Detect which cell encompasses the target text, then output its [x, y] center coordinate. 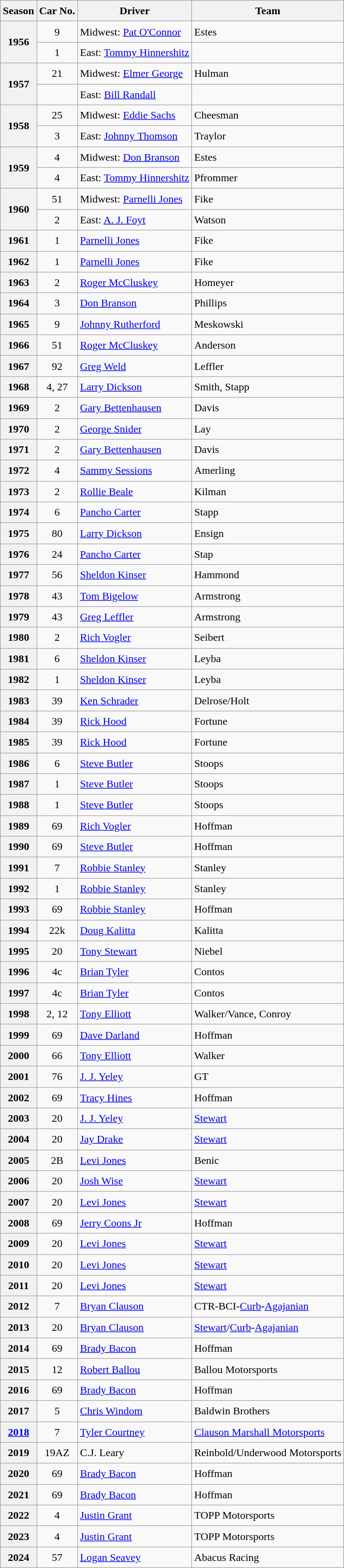
2008 [19, 1223]
1983 [19, 701]
2014 [19, 1348]
2B [57, 1160]
Clauson Marshall Motorsports [268, 1432]
Rollie Beale [134, 491]
1986 [19, 763]
Midwest: Elmer George [134, 74]
57 [57, 1557]
Benic [268, 1160]
Midwest: Parnelli Jones [134, 199]
Baldwin Brothers [268, 1411]
2, 12 [57, 1014]
24 [57, 554]
1975 [19, 533]
2007 [19, 1202]
2018 [19, 1432]
2000 [19, 1056]
Car No. [57, 11]
Jay Drake [134, 1139]
1984 [19, 721]
1979 [19, 617]
Homeyer [268, 282]
Jerry Coons Jr [134, 1223]
Midwest: Don Branson [134, 157]
Greg Weld [134, 366]
1963 [19, 282]
Walker [268, 1056]
Robert Ballou [134, 1370]
Chris Windom [134, 1411]
Smith, Stapp [268, 387]
56 [57, 575]
Ken Schrader [134, 701]
22k [57, 931]
1974 [19, 512]
1997 [19, 993]
Tyler Courtney [134, 1432]
2013 [19, 1328]
Josh Wise [134, 1181]
Abacus Racing [268, 1557]
2020 [19, 1473]
2010 [19, 1265]
Midwest: Pat O'Connor [134, 32]
East: Bill Randall [134, 94]
Anderson [268, 345]
2009 [19, 1243]
Johnny Rutherford [134, 324]
Walker/Vance, Conroy [268, 1014]
19AZ [57, 1453]
1995 [19, 951]
Cheesman [268, 115]
East: A. J. Foyt [134, 219]
2005 [19, 1160]
1992 [19, 888]
2011 [19, 1286]
2012 [19, 1306]
1970 [19, 429]
Dave Darland [134, 1035]
2024 [19, 1557]
Doug Kalitta [134, 931]
Meskowski [268, 324]
Logan Seavey [134, 1557]
5 [57, 1411]
GT [268, 1076]
Delrose/Holt [268, 701]
1973 [19, 491]
1998 [19, 1014]
Leffler [268, 366]
92 [57, 366]
2002 [19, 1098]
2022 [19, 1515]
1990 [19, 846]
1976 [19, 554]
2019 [19, 1453]
Ballou Motorsports [268, 1370]
Kilman [268, 491]
1958 [19, 126]
Kalitta [268, 931]
Phillips [268, 304]
80 [57, 533]
Greg Leffler [134, 617]
1967 [19, 366]
2003 [19, 1118]
2004 [19, 1139]
1956 [19, 42]
Midwest: Eddie Sachs [134, 115]
12 [57, 1370]
21 [57, 74]
Team [268, 11]
1989 [19, 826]
1966 [19, 345]
1972 [19, 471]
Driver [134, 11]
1978 [19, 596]
George Snider [134, 429]
1980 [19, 638]
1961 [19, 241]
Tony Stewart [134, 951]
1969 [19, 408]
1988 [19, 805]
Amerling [268, 471]
1981 [19, 659]
1959 [19, 167]
Stewart/Curb-Agajanian [268, 1328]
Stap [268, 554]
2006 [19, 1181]
Hulman [268, 74]
1985 [19, 742]
1968 [19, 387]
Season [19, 11]
1999 [19, 1035]
2023 [19, 1536]
2016 [19, 1390]
1991 [19, 868]
25 [57, 115]
66 [57, 1056]
CTR-BCI-Curb-Agajanian [268, 1306]
1971 [19, 449]
Watson [268, 219]
Seibert [268, 638]
1960 [19, 209]
Ensign [268, 533]
C.J. Leary [134, 1453]
1996 [19, 973]
Stapp [268, 512]
76 [57, 1076]
2001 [19, 1076]
1982 [19, 679]
Tracy Hines [134, 1098]
Don Branson [134, 304]
Niebel [268, 951]
Pfrommer [268, 178]
1964 [19, 304]
1987 [19, 784]
East: Johnny Thomson [134, 136]
1994 [19, 931]
Traylor [268, 136]
2015 [19, 1370]
Lay [268, 429]
2017 [19, 1411]
2021 [19, 1495]
Sammy Sessions [134, 471]
4, 27 [57, 387]
1965 [19, 324]
1957 [19, 84]
Hammond [268, 575]
1993 [19, 909]
1977 [19, 575]
Tom Bigelow [134, 596]
Reinbold/Underwood Motorsports [268, 1453]
1962 [19, 262]
